Scan for the cell matching the given text and deliver its [X, Y] coordinate at center. 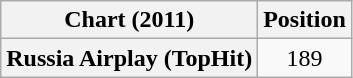
Position [305, 20]
189 [305, 58]
Russia Airplay (TopHit) [130, 58]
Chart (2011) [130, 20]
